From the cell containing the given text, extract its center point as (x, y) coordinate. 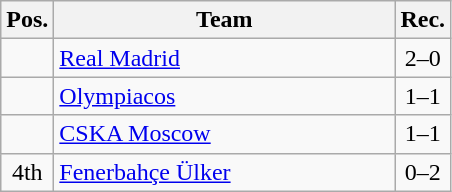
4th (28, 172)
Pos. (28, 20)
Olympiacos (224, 96)
Fenerbahçe Ülker (224, 172)
Real Madrid (224, 58)
0–2 (423, 172)
CSKA Moscow (224, 134)
Rec. (423, 20)
2–0 (423, 58)
Team (224, 20)
